Provide the [x, y] coordinate of the cell's center where the given text is located.  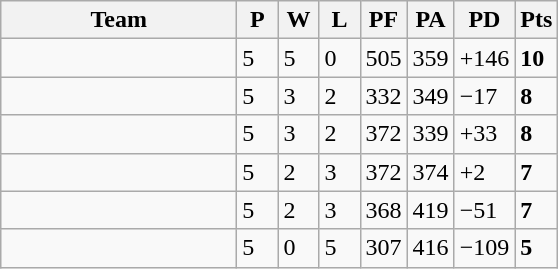
−51 [484, 210]
10 [536, 58]
368 [384, 210]
W [298, 20]
P [258, 20]
332 [384, 96]
Team [119, 20]
374 [430, 172]
505 [384, 58]
Pts [536, 20]
359 [430, 58]
419 [430, 210]
PD [484, 20]
+146 [484, 58]
L [340, 20]
307 [384, 248]
+2 [484, 172]
416 [430, 248]
+33 [484, 134]
−17 [484, 96]
349 [430, 96]
339 [430, 134]
PA [430, 20]
−109 [484, 248]
PF [384, 20]
